Output the [X, Y] coordinate of the center of the cell containing the given text.  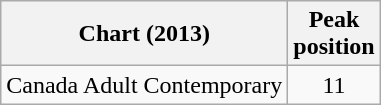
Peakposition [334, 34]
11 [334, 85]
Chart (2013) [144, 34]
Canada Adult Contemporary [144, 85]
